Return the (x, y) coordinate for the center point of the cell that contains the specified text.  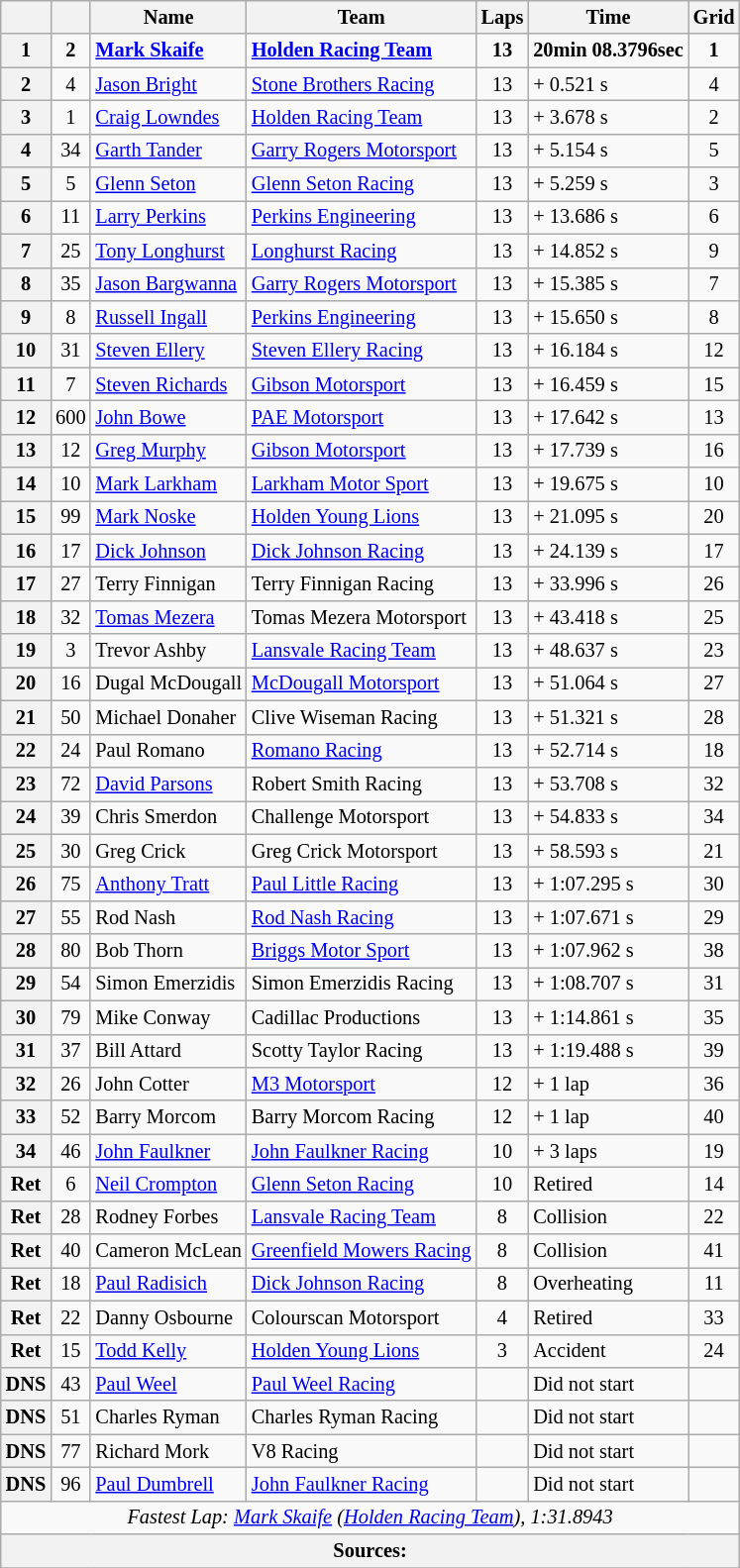
Paul Radisich (168, 1284)
Overheating (608, 1284)
Bob Thorn (168, 951)
John Cotter (168, 1084)
Time (608, 17)
Simon Emerzidis Racing (362, 984)
M3 Motorsport (362, 1084)
+ 54.833 s (608, 817)
Steven Ellery (168, 351)
Cadillac Productions (362, 1017)
41 (714, 1251)
+ 3.678 s (608, 117)
Longhurst Racing (362, 251)
Fastest Lap: Mark Skaife (Holden Racing Team), 1:31.8943 (370, 1517)
+ 51.321 s (608, 717)
+ 13.686 s (608, 217)
80 (70, 951)
50 (70, 717)
+ 51.064 s (608, 683)
77 (70, 1451)
Larry Perkins (168, 217)
+ 5.259 s (608, 184)
Charles Ryman Racing (362, 1417)
72 (70, 784)
Colourscan Motorsport (362, 1317)
Todd Kelly (168, 1351)
David Parsons (168, 784)
V8 Racing (362, 1451)
Garth Tander (168, 151)
Rod Nash (168, 917)
Accident (608, 1351)
Richard Mork (168, 1451)
Anthony Tratt (168, 884)
Paul Dumbrell (168, 1484)
Neil Crompton (168, 1184)
+ 17.739 s (608, 451)
+ 17.642 s (608, 417)
Craig Lowndes (168, 117)
Dick Johnson (168, 551)
+ 21.095 s (608, 517)
Clive Wiseman Racing (362, 717)
+ 16.459 s (608, 384)
Dugal McDougall (168, 683)
Paul Weel (168, 1384)
Mark Larkham (168, 484)
Paul Romano (168, 751)
Russell Ingall (168, 317)
McDougall Motorsport (362, 683)
Rodney Forbes (168, 1217)
+ 14.852 s (608, 251)
79 (70, 1017)
Tomas Mezera (168, 617)
Paul Weel Racing (362, 1384)
+ 24.139 s (608, 551)
+ 3 laps (608, 1151)
Romano Racing (362, 751)
+ 15.650 s (608, 317)
Grid (714, 17)
38 (714, 951)
+ 0.521 s (608, 84)
Rod Nash Racing (362, 917)
46 (70, 1151)
Mark Noske (168, 517)
Charles Ryman (168, 1417)
+ 5.154 s (608, 151)
John Faulkner (168, 1151)
Larkham Motor Sport (362, 484)
+ 1:07.295 s (608, 884)
Greg Murphy (168, 451)
Greg Crick Motorsport (362, 851)
Tomas Mezera Motorsport (362, 617)
75 (70, 884)
52 (70, 1117)
Greenfield Mowers Racing (362, 1251)
Sources: (370, 1551)
Terry Finnigan (168, 583)
Laps (503, 17)
+ 19.675 s (608, 484)
99 (70, 517)
John Bowe (168, 417)
+ 16.184 s (608, 351)
Tony Longhurst (168, 251)
Terry Finnigan Racing (362, 583)
600 (70, 417)
+ 1:07.962 s (608, 951)
Barry Morcom (168, 1117)
Danny Osbourne (168, 1317)
Trevor Ashby (168, 651)
+ 1:19.488 s (608, 1051)
+ 43.418 s (608, 617)
Paul Little Racing (362, 884)
Michael Donaher (168, 717)
Simon Emerzidis (168, 984)
96 (70, 1484)
Jason Bargwanna (168, 284)
Glenn Seton (168, 184)
Robert Smith Racing (362, 784)
Bill Attard (168, 1051)
+ 15.385 s (608, 284)
+ 53.708 s (608, 784)
Scotty Taylor Racing (362, 1051)
Chris Smerdon (168, 817)
36 (714, 1084)
Cameron McLean (168, 1251)
Jason Bright (168, 84)
20min 08.3796sec (608, 51)
+ 33.996 s (608, 583)
43 (70, 1384)
+ 58.593 s (608, 851)
Stone Brothers Racing (362, 84)
Barry Morcom Racing (362, 1117)
Greg Crick (168, 851)
Steven Richards (168, 384)
55 (70, 917)
+ 1:14.861 s (608, 1017)
Challenge Motorsport (362, 817)
Mark Skaife (168, 51)
54 (70, 984)
Steven Ellery Racing (362, 351)
Name (168, 17)
+ 1:08.707 s (608, 984)
Briggs Motor Sport (362, 951)
Team (362, 17)
+ 1:07.671 s (608, 917)
51 (70, 1417)
+ 48.637 s (608, 651)
37 (70, 1051)
+ 52.714 s (608, 751)
PAE Motorsport (362, 417)
Mike Conway (168, 1017)
